Scan for the cell matching the given text and deliver its [x, y] coordinate at center. 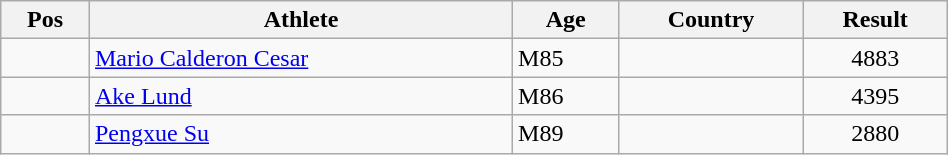
M85 [566, 58]
M89 [566, 134]
Ake Lund [300, 96]
Age [566, 20]
Pengxue Su [300, 134]
Country [711, 20]
M86 [566, 96]
Pos [46, 20]
Athlete [300, 20]
4883 [875, 58]
2880 [875, 134]
Mario Calderon Cesar [300, 58]
Result [875, 20]
4395 [875, 96]
